Detect which cell encompasses the target text, then output its [X, Y] center coordinate. 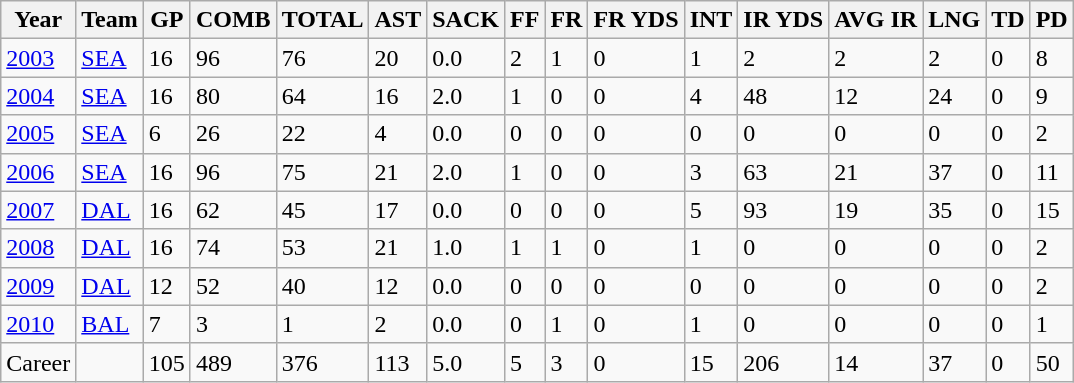
19 [876, 210]
FR [566, 20]
BAL [110, 324]
62 [233, 210]
74 [233, 248]
45 [322, 210]
AVG IR [876, 20]
53 [322, 248]
GP [166, 20]
TOTAL [322, 20]
9 [1052, 96]
2004 [38, 96]
105 [166, 362]
76 [322, 58]
376 [322, 362]
5.0 [466, 362]
Year [38, 20]
SACK [466, 20]
48 [784, 96]
INT [711, 20]
Team [110, 20]
TD [1008, 20]
COMB [233, 20]
IR YDS [784, 20]
2009 [38, 286]
FF [524, 20]
52 [233, 286]
26 [233, 134]
80 [233, 96]
35 [954, 210]
AST [398, 20]
93 [784, 210]
64 [322, 96]
6 [166, 134]
489 [233, 362]
Career [38, 362]
17 [398, 210]
PD [1052, 20]
24 [954, 96]
7 [166, 324]
206 [784, 362]
8 [1052, 58]
2008 [38, 248]
1.0 [466, 248]
14 [876, 362]
40 [322, 286]
LNG [954, 20]
22 [322, 134]
50 [1052, 362]
FR YDS [636, 20]
2007 [38, 210]
113 [398, 362]
2006 [38, 172]
2010 [38, 324]
75 [322, 172]
63 [784, 172]
2005 [38, 134]
20 [398, 58]
11 [1052, 172]
2003 [38, 58]
